Locate the cell with the specified text and output its (x, y) center coordinate. 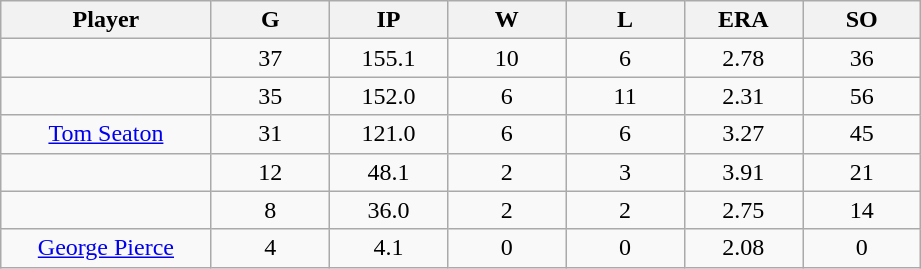
14 (862, 210)
W (507, 20)
4 (270, 248)
L (625, 20)
56 (862, 96)
4.1 (388, 248)
Tom Seaton (106, 134)
2.08 (743, 248)
121.0 (388, 134)
21 (862, 172)
36 (862, 58)
36.0 (388, 210)
George Pierce (106, 248)
SO (862, 20)
11 (625, 96)
3.91 (743, 172)
2.78 (743, 58)
12 (270, 172)
8 (270, 210)
3.27 (743, 134)
152.0 (388, 96)
3 (625, 172)
10 (507, 58)
ERA (743, 20)
Player (106, 20)
48.1 (388, 172)
35 (270, 96)
37 (270, 58)
155.1 (388, 58)
G (270, 20)
45 (862, 134)
31 (270, 134)
2.31 (743, 96)
2.75 (743, 210)
IP (388, 20)
